Capture the cell that displays the provided text and extract its [X, Y] central coordinate. 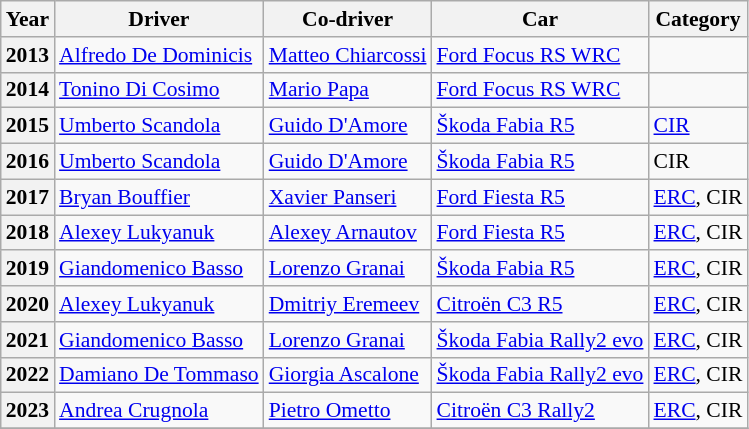
Bryan Bouffier [159, 197]
Matteo Chiarcossi [348, 55]
Alexey Arnautov [348, 233]
Driver [159, 19]
Citroën C3 Rally2 [540, 411]
Mario Papa [348, 90]
Year [28, 19]
Dmitriy Eremeev [348, 304]
Andrea Crugnola [159, 411]
2018 [28, 233]
Xavier Panseri [348, 197]
2019 [28, 269]
Citroën C3 R5 [540, 304]
2016 [28, 162]
Car [540, 19]
2021 [28, 340]
2013 [28, 55]
2020 [28, 304]
Tonino Di Cosimo [159, 90]
2022 [28, 375]
2023 [28, 411]
2017 [28, 197]
Alfredo De Dominicis [159, 55]
Damiano De Tommaso [159, 375]
2014 [28, 90]
Pietro Ometto [348, 411]
2015 [28, 126]
Giorgia Ascalone [348, 375]
Co-driver [348, 19]
Category [698, 19]
